Determine the [X, Y] coordinate at the center of the cell enclosing the given text.  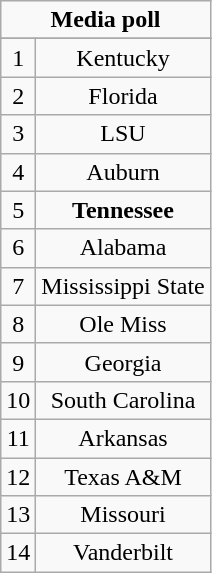
Mississippi State [123, 286]
Alabama [123, 248]
Auburn [123, 172]
8 [18, 324]
Florida [123, 96]
10 [18, 400]
14 [18, 553]
1 [18, 58]
2 [18, 96]
Vanderbilt [123, 553]
6 [18, 248]
3 [18, 134]
Tennessee [123, 210]
Georgia [123, 362]
Arkansas [123, 438]
5 [18, 210]
Media poll [106, 20]
7 [18, 286]
9 [18, 362]
4 [18, 172]
South Carolina [123, 400]
Texas A&M [123, 477]
11 [18, 438]
Kentucky [123, 58]
LSU [123, 134]
Missouri [123, 515]
13 [18, 515]
12 [18, 477]
Ole Miss [123, 324]
